Extract the (x, y) coordinate from the center of the cell holding the provided text.  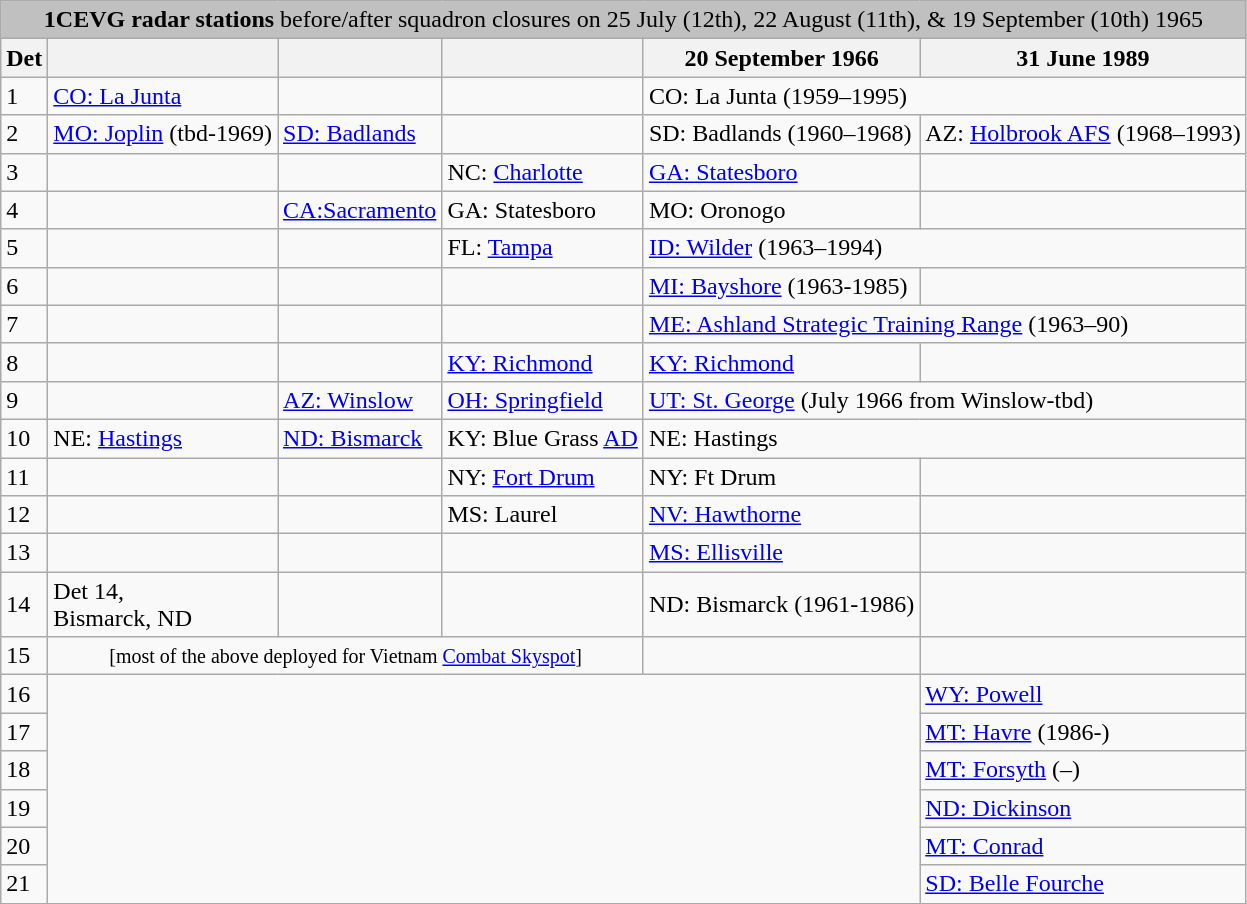
NY: Ft Drum (781, 477)
AZ: Holbrook AFS (1968–1993) (1083, 134)
MO: Joplin (tbd-1969) (163, 134)
8 (24, 362)
31 June 1989 (1083, 58)
OH: Springfield (543, 400)
15 (24, 656)
MT: Havre (1986-) (1083, 732)
MI: Bayshore (1963-1985) (781, 286)
CO: La Junta (1959–1995) (944, 96)
ND: Dickinson (1083, 808)
10 (24, 438)
NC: Charlotte (543, 172)
KY: Blue Grass AD (543, 438)
7 (24, 324)
13 (24, 553)
Det (24, 58)
18 (24, 770)
MT: Forsyth (–) (1083, 770)
CO: La Junta (163, 96)
MS: Ellisville (781, 553)
19 (24, 808)
17 (24, 732)
ME: Ashland Strategic Training Range (1963–90) (944, 324)
1 (24, 96)
21 (24, 884)
Det 14,Bismarck, ND (163, 604)
NY: Fort Drum (543, 477)
3 (24, 172)
ND: Bismarck (1961-1986) (781, 604)
FL: Tampa (543, 248)
MS: Laurel (543, 515)
2 (24, 134)
9 (24, 400)
NV: Hawthorne (781, 515)
SD: Badlands (1960–1968) (781, 134)
20 (24, 846)
6 (24, 286)
14 (24, 604)
WY: Powell (1083, 694)
AZ: Winslow (360, 400)
16 (24, 694)
SD: Badlands (360, 134)
5 (24, 248)
UT: St. George (July 1966 from Winslow-tbd) (944, 400)
MT: Conrad (1083, 846)
12 (24, 515)
1CEVG radar stations before/after squadron closures on 25 July (12th), 22 August (11th), & 19 September (10th) 1965 (624, 20)
MO: Oronogo (781, 210)
[most of the above deployed for Vietnam Combat Skyspot] (346, 656)
20 September 1966 (781, 58)
11 (24, 477)
SD: Belle Fourche (1083, 884)
ND: Bismarck (360, 438)
CA:Sacramento (360, 210)
4 (24, 210)
ID: Wilder (1963–1994) (944, 248)
